Scan for the cell matching the given text and deliver its [x, y] coordinate at center. 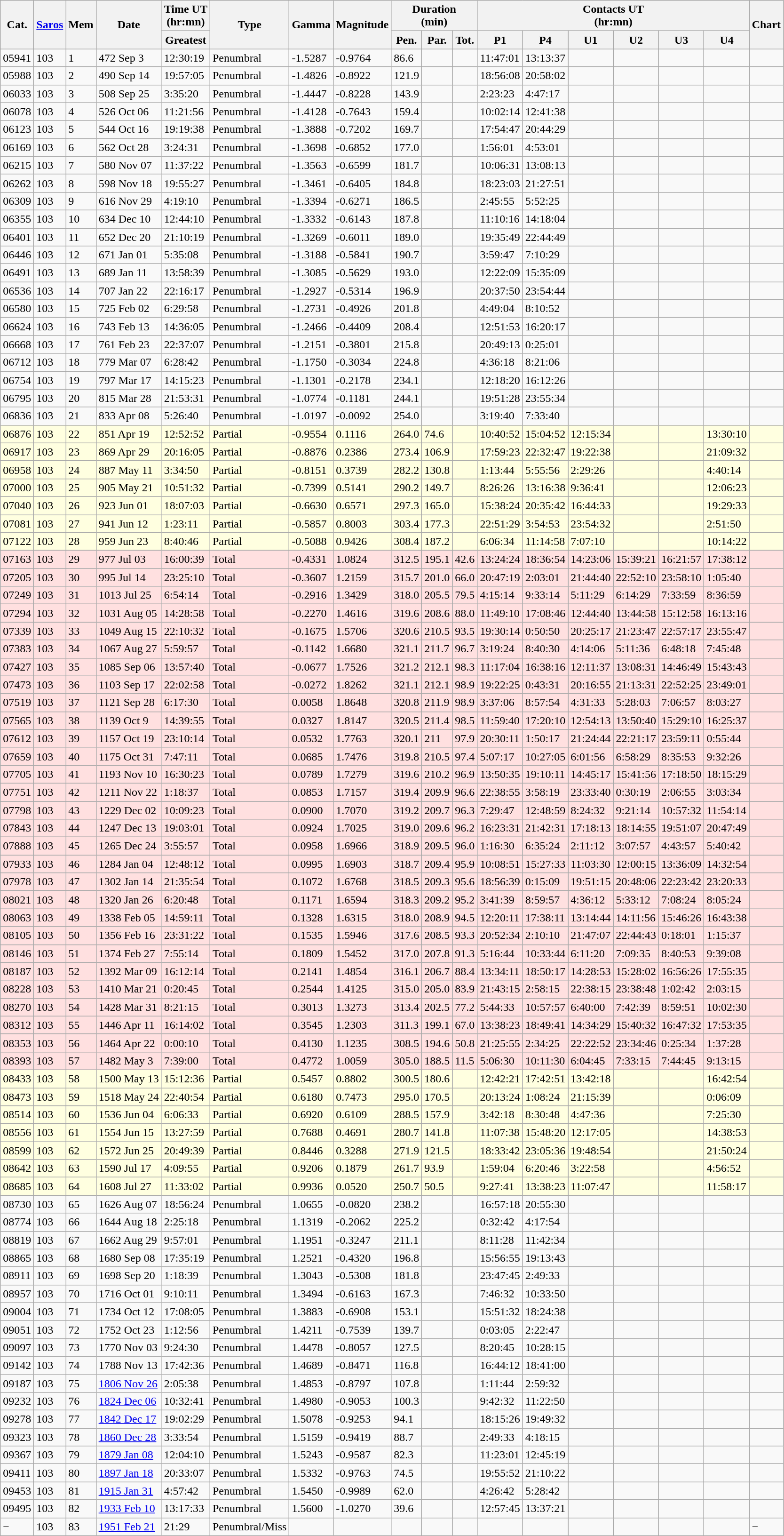
1644 Aug 18 [129, 1222]
08819 [17, 1240]
1.4689 [311, 1365]
07473 [17, 685]
0.0058 [311, 703]
3:03:34 [727, 792]
-0.6405 [362, 183]
14:11:56 [636, 918]
2:10:10 [545, 936]
167.3 [406, 1294]
319.8 [406, 756]
-1.4128 [311, 112]
10:06:31 [500, 165]
17:20:10 [545, 720]
37 [81, 703]
07565 [17, 720]
7:42:39 [636, 1007]
1842 Dec 17 [129, 1419]
-0.3607 [311, 577]
22:02:58 [185, 685]
1320 Jan 26 [129, 900]
16:14:02 [185, 1025]
490 Sep 14 [129, 76]
1.8262 [362, 685]
1.4125 [362, 989]
1.8147 [362, 720]
106.9 [437, 452]
17:18:50 [681, 774]
-0.9764 [362, 58]
1770 Nov 03 [129, 1347]
598 Nov 18 [129, 183]
0.5457 [311, 1079]
15:41:56 [636, 774]
3:07:57 [636, 846]
11:03:30 [591, 864]
10:33:50 [545, 1294]
1193 Nov 10 [129, 774]
22:10:32 [185, 631]
1211 Nov 22 [129, 792]
0.3013 [311, 1007]
1879 Jan 08 [129, 1455]
1518 May 24 [129, 1097]
320.5 [406, 720]
-0.6630 [311, 505]
4 [81, 112]
14:32:54 [727, 864]
11:59:40 [500, 720]
6:20:46 [545, 1168]
U2 [636, 40]
1428 Mar 31 [129, 1007]
12:06:23 [727, 488]
177.0 [406, 147]
09323 [17, 1437]
761 Feb 23 [129, 344]
184.8 [406, 183]
20:25:17 [591, 631]
526 Oct 06 [129, 112]
7:09:35 [636, 953]
1:08:24 [545, 1097]
08353 [17, 1043]
08105 [17, 936]
1.7526 [362, 667]
0:06:09 [727, 1097]
5:35:08 [185, 255]
1.1235 [362, 1043]
94.5 [465, 918]
10:02:30 [727, 1007]
3:34:50 [185, 470]
616 Nov 29 [129, 201]
-0.5308 [362, 1276]
17:18:13 [591, 828]
19:51:15 [591, 882]
23:20:33 [727, 882]
09051 [17, 1329]
09187 [17, 1383]
6:40:00 [591, 1007]
1:23:11 [185, 524]
13:57:40 [185, 667]
4:40:14 [727, 470]
21:24:44 [591, 738]
181.8 [406, 1276]
-0.8151 [311, 470]
1:18:37 [185, 792]
62.0 [406, 1491]
13:16:38 [545, 488]
08146 [17, 953]
0.9206 [311, 1168]
1.6315 [362, 918]
1734 Oct 12 [129, 1312]
4:36:12 [591, 900]
0.0995 [311, 864]
157.9 [437, 1115]
3:59:47 [500, 255]
U1 [591, 40]
0.1879 [362, 1168]
116.8 [406, 1365]
-0.7643 [362, 112]
14:46:49 [681, 667]
8:21:06 [545, 362]
27 [81, 524]
94.1 [406, 1419]
-0.6852 [362, 147]
4:47:36 [591, 1115]
Gamma [311, 24]
316.1 [406, 971]
1.6966 [362, 846]
23:34:46 [636, 1043]
290.2 [406, 488]
-1.0774 [311, 398]
0.3739 [362, 470]
-1.3332 [311, 219]
1.6903 [362, 864]
Type [249, 24]
905 May 21 [129, 488]
12:52:52 [185, 434]
Saros [50, 24]
06355 [17, 219]
321.2 [406, 667]
12:11:37 [591, 667]
320.8 [406, 703]
42.6 [465, 560]
09097 [17, 1347]
Time UT(hr:mn) [185, 16]
8:40:53 [681, 953]
190.7 [406, 255]
-1.3085 [311, 273]
21:15:39 [591, 1097]
42 [81, 792]
13:08:13 [545, 165]
3:33:54 [185, 1437]
13:42:18 [591, 1079]
273.4 [406, 452]
11:37:22 [185, 165]
472 Sep 3 [129, 58]
23:05:36 [545, 1151]
201.0 [437, 577]
15:28:02 [636, 971]
1.6768 [362, 882]
202.5 [437, 1007]
23:25:10 [185, 577]
1.4980 [311, 1401]
22:44:43 [636, 936]
07888 [17, 846]
07040 [17, 505]
06262 [17, 183]
8:21:15 [185, 1007]
315.7 [406, 577]
1.2521 [311, 1258]
14:28:58 [185, 613]
0.1809 [311, 953]
11:17:04 [500, 667]
83.9 [465, 989]
1:18:39 [185, 1276]
19:57:05 [185, 76]
8:40:46 [185, 542]
6:35:24 [545, 846]
-0.0820 [362, 1204]
07798 [17, 810]
25 [81, 488]
725 Feb 02 [129, 309]
06309 [17, 201]
0.0900 [311, 810]
50.8 [465, 1043]
21:29 [185, 1527]
13:34:11 [500, 971]
0.0853 [311, 792]
0.7688 [311, 1133]
1824 Dec 06 [129, 1401]
86.6 [406, 58]
8:05:24 [727, 900]
141.8 [437, 1133]
34 [81, 649]
11 [81, 237]
7:33:15 [636, 1061]
193.0 [406, 273]
7:55:14 [185, 953]
22:37:07 [185, 344]
22:51:29 [500, 524]
1.3494 [311, 1294]
19:02:29 [185, 1419]
23:55:34 [545, 398]
-1.3888 [311, 129]
1121 Sep 28 [129, 703]
6:06:33 [185, 1115]
5:11:29 [591, 595]
19:51:28 [500, 398]
10:08:51 [500, 864]
13:17:33 [185, 1509]
96.6 [465, 792]
13:36:09 [681, 864]
1:37:28 [727, 1043]
81 [81, 1491]
47 [81, 882]
779 Mar 07 [129, 362]
2:45:55 [500, 201]
7:47:11 [185, 756]
26 [81, 505]
06917 [17, 452]
6:20:48 [185, 900]
10 [81, 219]
88.7 [406, 1437]
2:05:38 [185, 1383]
41 [81, 774]
11:23:01 [500, 1455]
07659 [17, 756]
76 [81, 1401]
6:58:29 [636, 756]
96.3 [465, 810]
88.4 [465, 971]
13:50:40 [636, 720]
1.7279 [362, 774]
56 [81, 1043]
23:58:10 [681, 577]
508 Sep 25 [129, 94]
1:02:42 [681, 989]
95.9 [465, 864]
8:26:26 [500, 488]
12:57:45 [500, 1509]
15:27:33 [545, 864]
30 [81, 577]
3 [81, 94]
743 Feb 13 [129, 327]
2:29:26 [591, 470]
22 [81, 434]
21:13:31 [636, 685]
-0.4409 [362, 327]
07933 [17, 864]
3:22:58 [591, 1168]
0:25:01 [545, 344]
312.5 [406, 560]
18:56:39 [500, 882]
2:06:55 [681, 792]
-0.9989 [362, 1491]
-1.3394 [311, 201]
10:51:32 [185, 488]
121.5 [437, 1151]
671 Jan 01 [129, 255]
12:22:09 [500, 273]
07519 [17, 703]
06446 [17, 255]
19:48:54 [591, 1151]
68 [81, 1258]
16:44:33 [591, 505]
0.9426 [362, 542]
186.5 [406, 201]
194.6 [437, 1043]
1:50:17 [545, 738]
-0.7202 [362, 129]
244.1 [406, 398]
08270 [17, 1007]
P1 [500, 40]
1536 Jun 04 [129, 1115]
224.8 [406, 362]
15:29:10 [681, 720]
U4 [727, 40]
1.7070 [362, 810]
9:13:15 [727, 1061]
71 [81, 1312]
208.4 [406, 327]
9:10:11 [185, 1294]
16:00:39 [185, 560]
4:36:18 [500, 362]
09142 [17, 1365]
-0.2270 [311, 613]
1608 Jul 27 [129, 1186]
1915 Jan 31 [129, 1491]
6:29:58 [185, 309]
0.8003 [362, 524]
689 Jan 11 [129, 273]
211.9 [437, 703]
0.0532 [311, 738]
8:35:53 [681, 756]
58 [81, 1079]
21 [81, 416]
297.3 [406, 505]
-1.2731 [311, 309]
14:39:55 [185, 720]
1067 Aug 27 [129, 649]
4:17:54 [545, 1222]
271.9 [406, 1151]
74 [81, 1365]
16:42:54 [727, 1079]
5:33:12 [636, 900]
06580 [17, 309]
20:30:11 [500, 738]
18:36:54 [545, 560]
4:19:10 [185, 201]
2:59:32 [545, 1383]
22:21:17 [636, 738]
0.3288 [362, 1151]
0:50:50 [545, 631]
19:55:27 [185, 183]
13 [81, 273]
0.2141 [311, 971]
17:42:36 [185, 1365]
0.1535 [311, 936]
15:48:20 [545, 1133]
0.1328 [311, 918]
-0.5841 [362, 255]
1.5159 [311, 1437]
57 [81, 1061]
311.3 [406, 1025]
21:25:55 [500, 1043]
130.8 [437, 470]
19 [81, 380]
Mem [81, 24]
15:39:21 [636, 560]
-0.6143 [362, 219]
-1.0197 [311, 416]
79.5 [465, 595]
8:36:59 [727, 595]
264.0 [406, 434]
15:56:55 [500, 1258]
5:44:33 [500, 1007]
8:40:30 [545, 649]
73 [81, 1347]
6:48:18 [681, 649]
22:32:47 [545, 452]
1374 Feb 27 [129, 953]
2:11:12 [591, 846]
08556 [17, 1133]
7 [81, 165]
1:59:04 [500, 1168]
07705 [17, 774]
1:13:44 [500, 470]
-1.3563 [311, 165]
300.5 [406, 1079]
13:13:37 [545, 58]
4:56:52 [727, 1168]
23:47:45 [500, 1276]
19:55:52 [500, 1473]
1:15:37 [727, 936]
1:11:44 [500, 1383]
-1.2927 [311, 291]
1:12:56 [185, 1329]
17:38:11 [545, 918]
100.3 [406, 1401]
3:54:53 [545, 524]
9:24:30 [185, 1347]
16:47:32 [681, 1025]
-1.0270 [362, 1509]
13:37:21 [545, 1509]
-1.2151 [311, 344]
08514 [17, 1115]
44 [81, 828]
0.5141 [362, 488]
93.5 [465, 631]
20:16:05 [185, 452]
46 [81, 864]
208.9 [437, 918]
18 [81, 362]
1.5450 [311, 1491]
61 [81, 1133]
1951 Feb 21 [129, 1527]
-1.4447 [311, 94]
21:53:31 [185, 398]
143.9 [406, 94]
-0.8228 [362, 94]
303.4 [406, 524]
80 [81, 1473]
5:07:17 [500, 756]
1.4854 [362, 971]
797 Mar 17 [129, 380]
-0.2062 [362, 1222]
-0.2916 [311, 595]
22:22:52 [591, 1043]
72 [81, 1329]
1.0059 [362, 1061]
14:36:05 [185, 327]
7:07:10 [591, 542]
1:16:30 [500, 846]
0.6109 [362, 1115]
67 [81, 1240]
7:45:48 [727, 649]
14:45:17 [591, 774]
9:39:08 [727, 953]
52 [81, 971]
12:44:10 [185, 219]
10:28:15 [545, 1347]
07383 [17, 649]
16:30:23 [185, 774]
82.3 [406, 1455]
06491 [17, 273]
12:48:59 [545, 810]
6:06:34 [500, 542]
05941 [17, 58]
22:38:55 [500, 792]
20:58:02 [545, 76]
07339 [17, 631]
21:10:19 [185, 237]
1.5078 [311, 1419]
19:13:43 [545, 1258]
20:35:42 [545, 505]
20:48:06 [636, 882]
20:33:07 [185, 1473]
15:51:32 [500, 1312]
851 Apr 19 [129, 434]
06169 [17, 147]
06033 [17, 94]
0:55:44 [727, 738]
0.2386 [362, 452]
1662 Aug 29 [129, 1240]
17:42:51 [545, 1079]
7:08:24 [681, 900]
96.0 [465, 846]
1860 Dec 28 [129, 1437]
8:11:28 [500, 1240]
10:14:22 [727, 542]
9:42:32 [500, 1401]
1.8648 [362, 703]
2:22:47 [545, 1329]
5 [81, 129]
1.2303 [362, 1025]
6:04:45 [591, 1061]
-0.7399 [311, 488]
1554 Jun 15 [129, 1133]
6:11:20 [591, 953]
1.3883 [311, 1312]
149.7 [437, 488]
19:49:32 [545, 1419]
201.8 [406, 309]
08312 [17, 1025]
5:52:25 [545, 201]
17:35:19 [185, 1258]
09004 [17, 1312]
19:03:01 [185, 828]
1.4211 [311, 1329]
22:38:15 [591, 989]
187.2 [437, 542]
13:30:10 [727, 434]
11:47:01 [500, 58]
08063 [17, 918]
16:43:38 [727, 918]
0.4772 [311, 1061]
11:58:17 [727, 1186]
211.7 [437, 649]
39.6 [406, 1509]
127.5 [406, 1347]
10:57:57 [545, 1007]
18:56:08 [500, 76]
1.4616 [362, 613]
07122 [17, 542]
22:44:49 [545, 237]
18:33:42 [500, 1151]
8:03:27 [727, 703]
-1.1750 [311, 362]
21:43:15 [500, 989]
22:40:54 [185, 1097]
-1.4826 [311, 76]
16:12:26 [545, 380]
1175 Oct 31 [129, 756]
16:12:14 [185, 971]
1013 Jul 25 [129, 595]
211.4 [437, 720]
-0.6163 [362, 1294]
08473 [17, 1097]
153.1 [406, 1312]
199.1 [437, 1025]
08021 [17, 900]
12:04:10 [185, 1455]
-0.8797 [362, 1383]
4:53:01 [545, 147]
07163 [17, 560]
211 [437, 738]
10:40:52 [500, 434]
1446 Apr 11 [129, 1025]
08228 [17, 989]
12:54:13 [591, 720]
07427 [17, 667]
1.4853 [311, 1383]
5:16:44 [500, 953]
1.3043 [311, 1276]
5:11:36 [636, 649]
1302 Jan 14 [129, 882]
09232 [17, 1401]
07294 [17, 613]
18:15:29 [727, 774]
4:43:57 [681, 846]
48 [81, 900]
7:33:59 [681, 595]
1716 Oct 01 [129, 1294]
16:44:12 [500, 1365]
21:50:24 [727, 1151]
0.1072 [311, 882]
06958 [17, 470]
12:17:05 [591, 1133]
209.3 [437, 882]
16 [81, 327]
Tot. [465, 40]
206.7 [437, 971]
5:28:42 [545, 1491]
-0.3247 [362, 1240]
1.4478 [311, 1347]
-0.8876 [311, 452]
17:08:05 [185, 1312]
209.5 [437, 846]
12:00:15 [636, 864]
977 Jul 03 [129, 560]
6:54:14 [185, 595]
7:06:57 [681, 703]
187.8 [406, 219]
-0.0092 [362, 416]
66.0 [465, 577]
23:33:40 [591, 792]
-1.3188 [311, 255]
22:23:42 [681, 882]
1590 Jul 17 [129, 1168]
0.0789 [311, 774]
09367 [17, 1455]
-0.2178 [362, 380]
210.2 [437, 774]
9:21:14 [636, 810]
0.3545 [311, 1025]
20:13:24 [500, 1097]
11.5 [465, 1061]
1157 Oct 19 [129, 738]
-1.3698 [311, 147]
4:31:33 [591, 703]
-0.0272 [311, 685]
-1.2466 [311, 327]
93.9 [437, 1168]
4:49:04 [500, 309]
15:43:43 [727, 667]
189.0 [406, 237]
1139 Oct 9 [129, 720]
205.5 [437, 595]
74.6 [437, 434]
4:47:17 [545, 94]
1933 Feb 10 [129, 1509]
-0.5088 [311, 542]
7:29:47 [500, 810]
19:51:07 [681, 828]
234.1 [406, 380]
78 [81, 1437]
0:32:42 [500, 1222]
14:59:11 [185, 918]
20:37:50 [500, 291]
0.1116 [362, 434]
95.6 [465, 882]
95.2 [465, 900]
1.3429 [362, 595]
14:18:04 [545, 219]
21:09:32 [727, 452]
5:28:03 [636, 703]
318.7 [406, 864]
50 [81, 936]
0.6920 [311, 1115]
1464 Apr 22 [129, 1043]
0:43:31 [545, 685]
21:42:31 [545, 828]
09453 [17, 1491]
17:55:35 [727, 971]
1049 Aug 15 [129, 631]
Magnitude [362, 24]
16:56:26 [681, 971]
28 [81, 542]
31 [81, 595]
5:40:42 [727, 846]
13:50:35 [500, 774]
20:47:49 [727, 828]
1:56:01 [500, 147]
64 [81, 1186]
2:34:25 [545, 1043]
19:19:38 [185, 129]
22:57:17 [681, 631]
19:22:38 [591, 452]
3:24:31 [185, 147]
5:26:40 [185, 416]
1103 Sep 17 [129, 685]
Date [129, 24]
4:09:55 [185, 1168]
08911 [17, 1276]
12 [81, 255]
1.5946 [362, 936]
11:49:10 [500, 613]
959 Jun 23 [129, 542]
16:23:31 [500, 828]
12:30:19 [185, 58]
08393 [17, 1061]
06795 [17, 398]
1356 Feb 16 [129, 936]
10:32:41 [185, 1401]
-0.6599 [362, 165]
159.4 [406, 112]
14:38:53 [727, 1133]
18:24:38 [545, 1312]
15:35:09 [545, 273]
22:52:25 [681, 685]
209.2 [437, 900]
4:14:06 [591, 649]
21:47:07 [591, 936]
320.1 [406, 738]
169.7 [406, 129]
12:44:40 [591, 613]
13:44:58 [636, 613]
0:30:19 [636, 792]
36 [81, 685]
-1.5287 [311, 58]
3:19:40 [500, 416]
62 [81, 1151]
308.4 [406, 542]
13:58:39 [185, 273]
14:15:23 [185, 380]
1.0824 [362, 560]
23:31:22 [185, 936]
88.0 [465, 613]
43 [81, 810]
06078 [17, 112]
06215 [17, 165]
97.9 [465, 738]
9:57:01 [185, 1240]
209.7 [437, 810]
20:16:55 [591, 685]
1.7157 [362, 792]
17 [81, 344]
1.1319 [311, 1222]
0.2544 [311, 989]
12:45:19 [545, 1455]
74.5 [406, 1473]
11:42:34 [545, 1240]
319.0 [406, 828]
-0.6908 [362, 1312]
5:59:57 [185, 649]
22:52:10 [636, 577]
8:30:48 [545, 1115]
96.9 [465, 774]
19:10:11 [545, 774]
8:24:32 [591, 810]
98.3 [465, 667]
09411 [17, 1473]
1500 May 13 [129, 1079]
16:13:16 [727, 613]
40 [81, 756]
7:46:32 [500, 1294]
9:36:41 [591, 488]
-0.9053 [362, 1401]
-0.3801 [362, 344]
18:41:00 [545, 1365]
12:15:34 [591, 434]
1085 Sep 06 [129, 667]
06668 [17, 344]
79 [81, 1455]
0.0924 [311, 828]
06624 [17, 327]
22:16:17 [185, 291]
8:10:52 [545, 309]
3:55:57 [185, 846]
05988 [17, 76]
833 Apr 08 [129, 416]
20:52:34 [500, 936]
11:10:16 [500, 219]
18:23:03 [500, 183]
12:51:53 [500, 327]
08865 [17, 1258]
Pen. [406, 40]
1482 May 3 [129, 1061]
317.0 [406, 953]
18:07:03 [185, 505]
3:37:06 [500, 703]
0.8802 [362, 1079]
21:44:40 [591, 577]
0.9936 [311, 1186]
165.0 [437, 505]
17:54:47 [500, 129]
0:15:09 [545, 882]
15:46:26 [681, 918]
2:03:15 [727, 989]
06754 [17, 380]
3:58:19 [545, 792]
08730 [17, 1204]
11:07:47 [591, 1186]
08433 [17, 1079]
-0.4320 [362, 1258]
8 [81, 183]
1.5243 [311, 1455]
07612 [17, 738]
11:21:56 [185, 112]
280.7 [406, 1133]
93.3 [465, 936]
23:59:11 [681, 738]
1572 Jun 25 [129, 1151]
13:14:44 [591, 918]
70 [81, 1294]
634 Dec 10 [129, 219]
1265 Dec 24 [129, 846]
12:20:11 [500, 918]
17:53:35 [727, 1025]
20:44:29 [545, 129]
1806 Nov 26 [129, 1383]
-0.0677 [311, 667]
2:23:23 [500, 94]
16:25:37 [727, 720]
-0.9419 [362, 1437]
1897 Jan 18 [129, 1473]
45 [81, 846]
6:14:29 [636, 595]
254.0 [406, 416]
139.7 [406, 1329]
1.5600 [311, 1509]
21:23:47 [636, 631]
0.1171 [311, 900]
1752 Oct 23 [129, 1329]
17:59:23 [500, 452]
0.0520 [362, 1186]
317.6 [406, 936]
0.7473 [362, 1097]
65 [81, 1204]
09278 [17, 1419]
208.6 [437, 613]
75 [81, 1383]
11:22:50 [545, 1401]
-0.7539 [362, 1329]
-0.9253 [362, 1419]
14:23:06 [591, 560]
82 [81, 1509]
10:57:32 [681, 810]
1626 Aug 07 [129, 1204]
12:18:20 [500, 380]
313.4 [406, 1007]
23:49:01 [727, 685]
-1.1301 [311, 380]
19:30:14 [500, 631]
3:19:24 [500, 649]
7:10:29 [545, 255]
18:15:26 [500, 1419]
91.3 [465, 953]
215.8 [406, 344]
9:32:26 [727, 756]
15:12:58 [681, 613]
7:25:30 [727, 1115]
318.5 [406, 882]
1229 Dec 02 [129, 810]
7:39:00 [185, 1061]
21:27:51 [545, 183]
1 [81, 58]
0:00:10 [185, 1043]
209.9 [437, 792]
3:35:20 [185, 94]
P4 [545, 40]
1338 Feb 05 [129, 918]
6 [81, 147]
16:21:57 [681, 560]
38 [81, 720]
20:47:19 [500, 577]
209.6 [437, 828]
1.6680 [362, 649]
-0.5629 [362, 273]
96.2 [465, 828]
21:10:22 [545, 1473]
12:42:21 [500, 1079]
07249 [17, 595]
4:18:15 [545, 1437]
0.0685 [311, 756]
177.3 [437, 524]
319.2 [406, 810]
Greatest [185, 40]
9 [81, 201]
5:06:30 [500, 1061]
06836 [17, 416]
16:57:18 [500, 1204]
15 [81, 309]
08642 [17, 1168]
4:26:42 [500, 1491]
319.4 [406, 792]
Contacts UT(hr:mn) [613, 16]
209.4 [437, 864]
15:40:32 [636, 1025]
-0.3034 [362, 362]
652 Dec 20 [129, 237]
1.0655 [311, 1204]
1.7763 [362, 738]
-0.4331 [311, 560]
10:33:44 [545, 953]
23:54:32 [591, 524]
238.2 [406, 1204]
06536 [17, 291]
869 Apr 29 [129, 452]
21:35:54 [185, 882]
08599 [17, 1151]
6:01:56 [591, 756]
887 May 11 [129, 470]
20:49:39 [185, 1151]
308.5 [406, 1043]
196.9 [406, 291]
08685 [17, 1186]
06712 [17, 362]
-0.5857 [311, 524]
205.0 [437, 989]
1788 Nov 13 [129, 1365]
208.5 [437, 936]
2:51:50 [727, 524]
121.9 [406, 76]
2:03:01 [545, 577]
19:35:49 [500, 237]
14:28:53 [591, 971]
96.7 [465, 649]
7:33:40 [545, 416]
0:03:05 [500, 1329]
35 [81, 667]
33 [81, 631]
318.9 [406, 846]
941 Jun 12 [129, 524]
0.8446 [311, 1151]
3:42:18 [500, 1115]
09495 [17, 1509]
16:38:16 [545, 667]
06401 [17, 237]
1:05:40 [727, 577]
11:14:58 [545, 542]
17:08:46 [545, 613]
1.7025 [362, 828]
815 Mar 28 [129, 398]
66 [81, 1222]
29 [81, 560]
225.2 [406, 1222]
0.0958 [311, 846]
23:54:44 [545, 291]
14 [81, 291]
320.6 [406, 631]
07081 [17, 524]
8:59:57 [545, 900]
14:34:29 [591, 1025]
32 [81, 613]
2 [81, 76]
196.8 [406, 1258]
315.0 [406, 989]
98.5 [465, 720]
-0.8471 [362, 1365]
1284 Jan 04 [129, 864]
17:38:12 [727, 560]
10:27:05 [545, 756]
15:38:24 [500, 505]
250.7 [406, 1186]
-1.3269 [311, 237]
0.6180 [311, 1097]
-0.8922 [362, 76]
8:59:51 [681, 1007]
10:09:23 [185, 810]
305.0 [406, 1061]
295.0 [406, 1097]
11:07:38 [500, 1133]
923 Jun 01 [129, 505]
1.3273 [362, 1007]
207.8 [437, 953]
39 [81, 738]
12:48:12 [185, 864]
07978 [17, 882]
1.5332 [311, 1473]
8:57:54 [545, 703]
06123 [17, 129]
-0.5314 [362, 291]
4:15:14 [500, 595]
08957 [17, 1294]
181.7 [406, 165]
-1.3461 [311, 183]
15:04:52 [545, 434]
9:33:14 [545, 595]
16:20:17 [545, 327]
282.2 [406, 470]
07843 [17, 828]
18:56:24 [185, 1204]
Cat. [17, 24]
1680 Sep 08 [129, 1258]
180.6 [437, 1079]
20:49:13 [500, 344]
23:38:48 [636, 989]
Duration(min) [435, 16]
8:20:45 [500, 1347]
18:14:55 [636, 828]
1031 Aug 05 [129, 613]
11:54:14 [727, 810]
77 [81, 1419]
20:55:30 [545, 1204]
1698 Sep 20 [129, 1276]
1.6594 [362, 900]
60 [81, 1115]
12:41:38 [545, 112]
23:10:14 [185, 738]
11:33:02 [185, 1186]
69 [81, 1276]
07205 [17, 577]
107.8 [406, 1383]
1247 Dec 13 [129, 828]
10:02:14 [500, 112]
54 [81, 1007]
1.5452 [362, 953]
06876 [17, 434]
97.4 [465, 756]
63 [81, 1168]
6:17:30 [185, 703]
-0.4926 [362, 309]
1.5706 [362, 631]
-0.9554 [311, 434]
18:49:41 [545, 1025]
4:57:42 [185, 1491]
5:55:56 [545, 470]
0.4691 [362, 1133]
Par. [437, 40]
-0.6271 [362, 201]
195.1 [437, 560]
83 [81, 1527]
6:28:42 [185, 362]
0:18:01 [681, 936]
995 Jul 14 [129, 577]
-0.9587 [362, 1455]
Penumbral/Miss [249, 1527]
50.5 [437, 1186]
2:25:18 [185, 1222]
67.0 [465, 1025]
580 Nov 07 [129, 165]
318.3 [406, 900]
23:55:47 [727, 631]
24 [81, 470]
23 [81, 452]
Chart [766, 24]
3:41:39 [500, 900]
1.7476 [362, 756]
707 Jan 22 [129, 291]
-0.6011 [362, 237]
544 Oct 16 [129, 129]
19:29:33 [727, 505]
08774 [17, 1222]
1392 Mar 09 [129, 971]
1.1951 [311, 1240]
-0.8057 [362, 1347]
13:27:59 [185, 1133]
10:11:30 [545, 1061]
07751 [17, 792]
13:24:24 [500, 560]
170.5 [437, 1097]
-0.1675 [311, 631]
77.2 [465, 1007]
15:12:36 [185, 1079]
288.5 [406, 1115]
51 [81, 953]
0.6571 [362, 505]
0.0327 [311, 720]
55 [81, 1025]
0:25:34 [681, 1043]
562 Oct 28 [129, 147]
19:22:25 [500, 685]
1.2159 [362, 577]
7:44:45 [681, 1061]
-0.9763 [362, 1473]
188.5 [437, 1061]
08187 [17, 971]
13:08:31 [636, 667]
53 [81, 989]
211.1 [406, 1240]
49 [81, 918]
20 [81, 398]
U3 [681, 40]
261.7 [406, 1168]
18:50:17 [545, 971]
1410 Mar 21 [129, 989]
0:20:45 [185, 989]
2:58:15 [545, 989]
0.4130 [311, 1043]
-0.1181 [362, 398]
9:27:41 [500, 1186]
07000 [17, 488]
-0.1142 [311, 649]
59 [81, 1097]
